For the text-containing cell, return its midpoint in (X, Y) coordinate format. 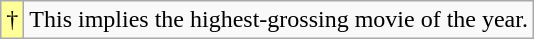
This implies the highest-grossing movie of the year. (279, 20)
† (12, 20)
